Determine the [X, Y] coordinate at the center of the cell enclosing the given text.  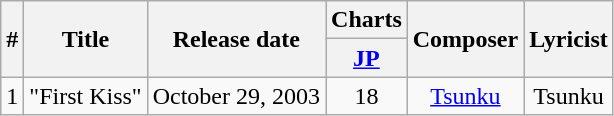
Composer [465, 39]
18 [367, 96]
Lyricist [569, 39]
October 29, 2003 [236, 96]
Charts [367, 20]
Release date [236, 39]
# [12, 39]
JP [367, 58]
"First Kiss" [86, 96]
Title [86, 39]
1 [12, 96]
